For the text-containing cell, return its midpoint in (x, y) coordinate format. 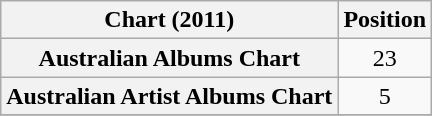
Australian Artist Albums Chart (170, 96)
Chart (2011) (170, 20)
23 (385, 58)
Australian Albums Chart (170, 58)
Position (385, 20)
5 (385, 96)
